Pinpoint the cell where the given text exists, returning its (x, y) midpoint coordinate. 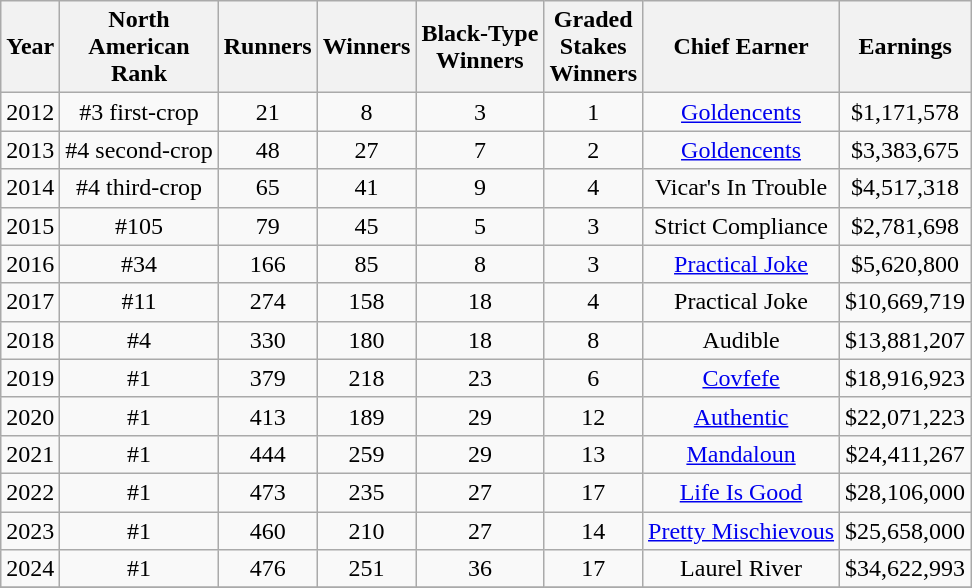
476 (268, 569)
251 (366, 569)
$18,916,923 (906, 378)
$5,620,800 (906, 264)
158 (366, 302)
Black-TypeWinners (480, 47)
$2,781,698 (906, 226)
218 (366, 378)
2015 (30, 226)
$1,171,578 (906, 112)
2023 (30, 531)
379 (268, 378)
2022 (30, 492)
444 (268, 454)
#4 third-crop (139, 188)
$3,383,675 (906, 150)
2016 (30, 264)
1 (594, 112)
$24,411,267 (906, 454)
2020 (30, 416)
460 (268, 531)
2 (594, 150)
2024 (30, 569)
189 (366, 416)
#105 (139, 226)
2017 (30, 302)
2019 (30, 378)
65 (268, 188)
Earnings (906, 47)
$22,071,223 (906, 416)
473 (268, 492)
Mandaloun (742, 454)
79 (268, 226)
259 (366, 454)
$34,622,993 (906, 569)
166 (268, 264)
Vicar's In Trouble (742, 188)
14 (594, 531)
$25,658,000 (906, 531)
12 (594, 416)
Year (30, 47)
North American Rank (139, 47)
Audible (742, 340)
Pretty Mischievous (742, 531)
#4 (139, 340)
330 (268, 340)
$4,517,318 (906, 188)
210 (366, 531)
#3 first-crop (139, 112)
6 (594, 378)
235 (366, 492)
23 (480, 378)
7 (480, 150)
$28,106,000 (906, 492)
Life Is Good (742, 492)
Runners (268, 47)
41 (366, 188)
2018 (30, 340)
2012 (30, 112)
#4 second-crop (139, 150)
2014 (30, 188)
$13,881,207 (906, 340)
Chief Earner (742, 47)
36 (480, 569)
45 (366, 226)
274 (268, 302)
Covfefe (742, 378)
48 (268, 150)
Graded Stakes Winners (594, 47)
$10,669,719 (906, 302)
13 (594, 454)
Authentic (742, 416)
5 (480, 226)
Laurel River (742, 569)
180 (366, 340)
21 (268, 112)
85 (366, 264)
2021 (30, 454)
Winners (366, 47)
2013 (30, 150)
Strict Compliance (742, 226)
#11 (139, 302)
9 (480, 188)
#34 (139, 264)
413 (268, 416)
